Search for the cell housing the specified text and yield its [X, Y] center coordinate. 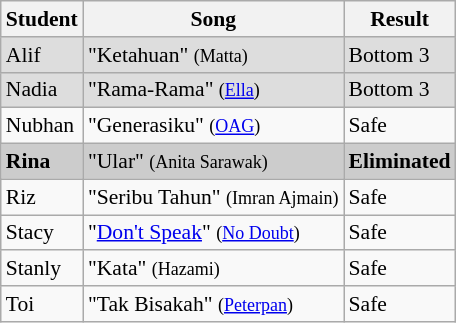
Stanly [42, 269]
Nubhan [42, 126]
Song [214, 19]
"Generasiku" (OAG) [214, 126]
"Seribu Tahun" (Imran Ajmain) [214, 197]
Eliminated [400, 162]
"Ular" (Anita Sarawak) [214, 162]
"Tak Bisakah" (Peterpan) [214, 304]
Toi [42, 304]
"Rama-Rama" (Ella) [214, 90]
Nadia [42, 90]
"Kata" (Hazami) [214, 269]
Stacy [42, 233]
Student [42, 19]
Rina [42, 162]
Alif [42, 55]
Riz [42, 197]
Result [400, 19]
"Don't Speak" (No Doubt) [214, 233]
"Ketahuan" (Matta) [214, 55]
